Scan for the cell matching the given text and deliver its [x, y] coordinate at center. 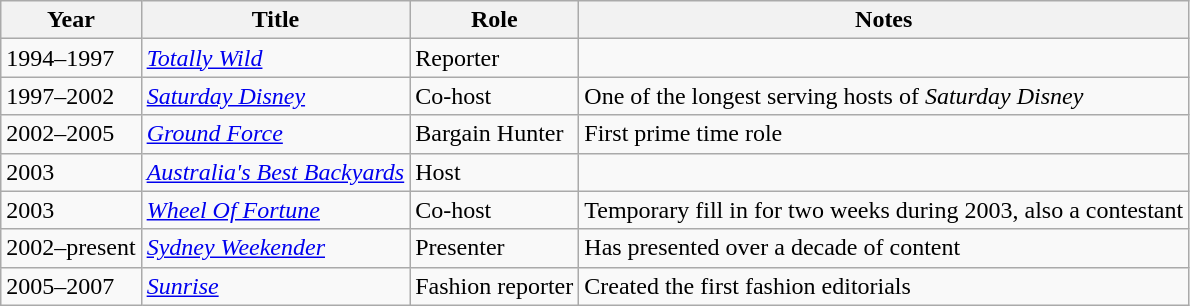
Sunrise [276, 286]
Notes [884, 20]
2005–2007 [71, 286]
1997–2002 [71, 96]
Year [71, 20]
First prime time role [884, 134]
1994–1997 [71, 58]
Fashion reporter [494, 286]
Role [494, 20]
Temporary fill in for two weeks during 2003, also a contestant [884, 210]
Totally Wild [276, 58]
Bargain Hunter [494, 134]
2002–2005 [71, 134]
Sydney Weekender [276, 248]
One of the longest serving hosts of Saturday Disney [884, 96]
Wheel Of Fortune [276, 210]
Ground Force [276, 134]
Created the first fashion editorials [884, 286]
Title [276, 20]
Host [494, 172]
Reporter [494, 58]
Australia's Best Backyards [276, 172]
Saturday Disney [276, 96]
2002–present [71, 248]
Has presented over a decade of content [884, 248]
Presenter [494, 248]
